From the cell containing the given text, extract its center point as [x, y] coordinate. 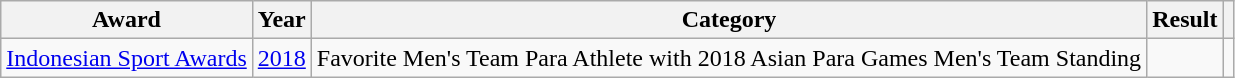
Year [282, 20]
Favorite Men's Team Para Athlete with 2018 Asian Para Games Men's Team Standing [728, 58]
Result [1185, 20]
Award [127, 20]
2018 [282, 58]
Category [728, 20]
Indonesian Sport Awards [127, 58]
